Provide the (X, Y) coordinate of the cell's center where the given text is located.  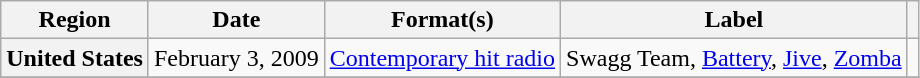
Swagg Team, Battery, Jive, Zomba (734, 58)
Label (734, 20)
Region (75, 20)
Date (236, 20)
February 3, 2009 (236, 58)
Format(s) (442, 20)
Contemporary hit radio (442, 58)
United States (75, 58)
